Determine the (X, Y) coordinate at the center of the cell enclosing the given text.  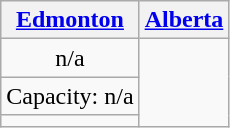
Alberta (184, 20)
n/a (70, 58)
Edmonton (70, 20)
Capacity: n/a (70, 96)
